Return (X, Y) of the center of cell containing provided text 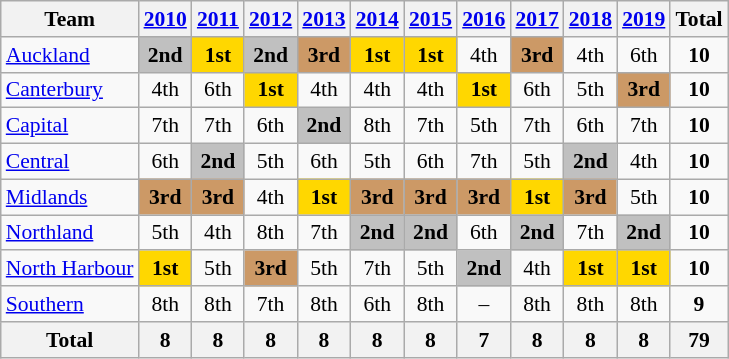
2012 (270, 19)
Capital (70, 126)
2013 (324, 19)
Southern (70, 304)
2015 (430, 19)
Midlands (70, 197)
Central (70, 162)
2014 (378, 19)
– (484, 304)
Canterbury (70, 90)
North Harbour (70, 269)
2011 (218, 19)
Northland (70, 233)
Auckland (70, 55)
2018 (590, 19)
2017 (536, 19)
2016 (484, 19)
9 (698, 304)
7 (484, 340)
Team (70, 19)
2019 (644, 19)
2010 (166, 19)
79 (698, 340)
